Output the [x, y] coordinate of the center of the cell containing the given text.  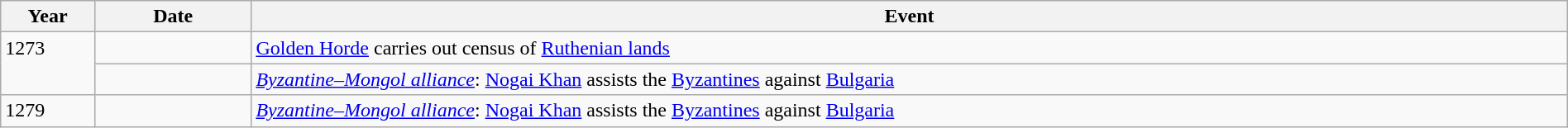
Date [172, 17]
1279 [48, 111]
Golden Horde carries out census of Ruthenian lands [910, 48]
1273 [48, 64]
Event [910, 17]
Year [48, 17]
